Extract the (x, y) coordinate from the center of the cell holding the provided text.  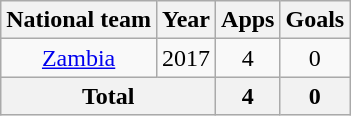
National team (79, 20)
Apps (248, 20)
2017 (186, 58)
Year (186, 20)
Total (108, 96)
Goals (315, 20)
Zambia (79, 58)
